Locate the cell with the specified text and output its [X, Y] center coordinate. 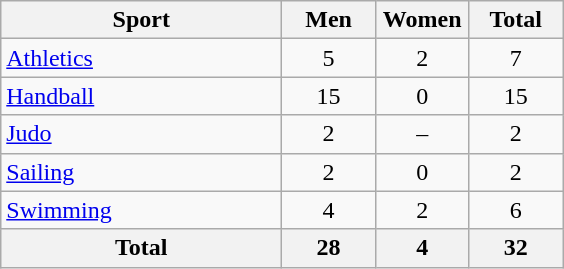
Sailing [142, 172]
Handball [142, 96]
Sport [142, 20]
6 [516, 210]
Women [422, 20]
28 [329, 248]
Athletics [142, 58]
5 [329, 58]
Swimming [142, 210]
Judo [142, 134]
Men [329, 20]
7 [516, 58]
– [422, 134]
32 [516, 248]
